Search for the cell housing the specified text and yield its [x, y] center coordinate. 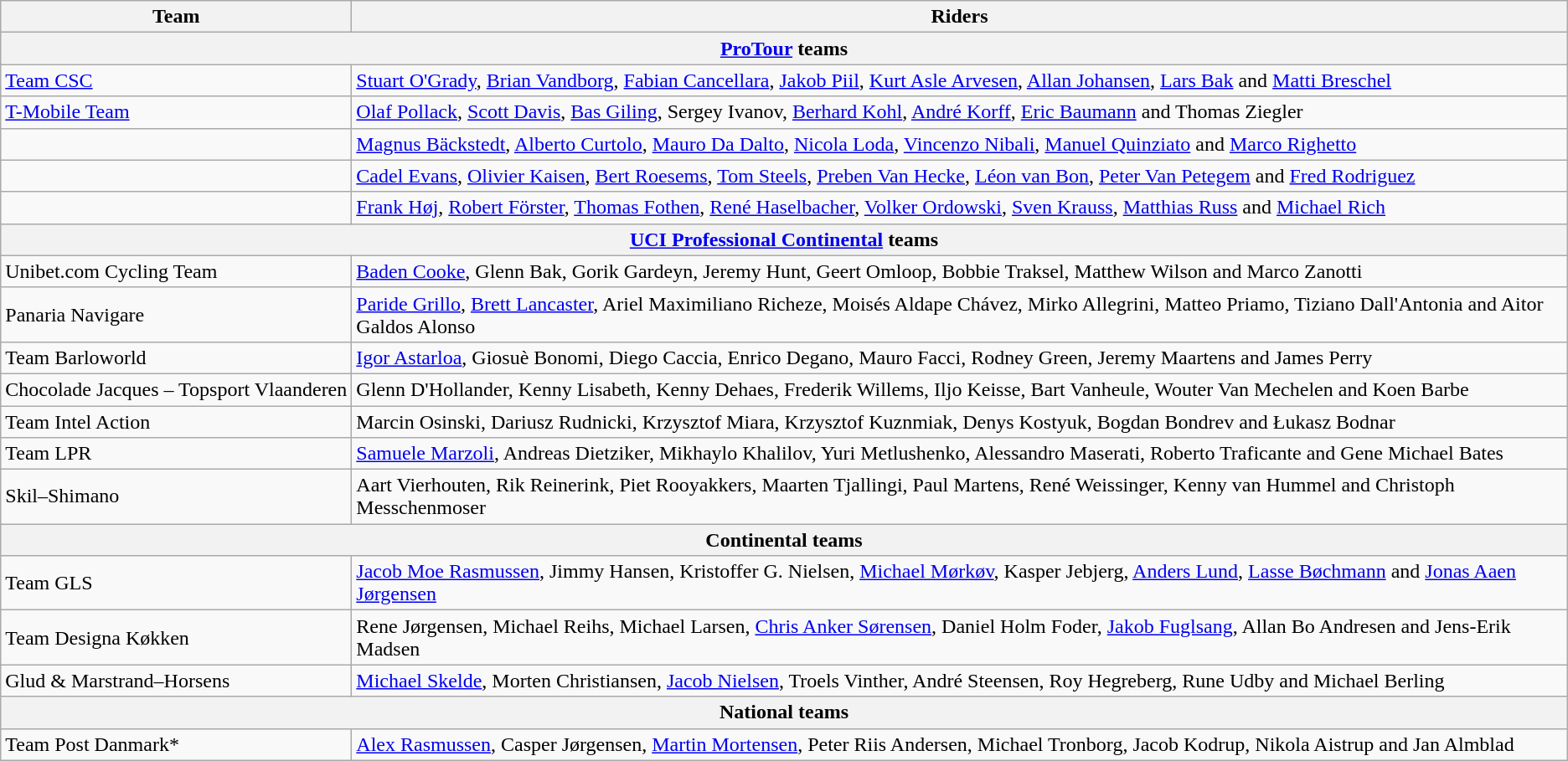
Frank Høj, Robert Förster, Thomas Fothen, René Haselbacher, Volker Ordowski, Sven Krauss, Matthias Russ and Michael Rich [960, 208]
Team Barloworld [176, 357]
Team Designa Køkken [176, 638]
Marcin Osinski, Dariusz Rudnicki, Krzysztof Miara, Krzysztof Kuznmiak, Denys Kostyuk, Bogdan Bondrev and Łukasz Bodnar [960, 421]
ProTour teams [784, 49]
Aart Vierhouten, Rik Reinerink, Piet Rooyakkers, Maarten Tjallingi, Paul Martens, René Weissinger, Kenny van Hummel and Christoph Messchenmoser [960, 497]
Team [176, 17]
Alex Rasmussen, Casper Jørgensen, Martin Mortensen, Peter Riis Andersen, Michael Tronborg, Jacob Kodrup, Nikola Aistrup and Jan Almblad [960, 744]
Samuele Marzoli, Andreas Dietziker, Mikhaylo Khalilov, Yuri Metlushenko, Alessandro Maserati, Roberto Traficante and Gene Michael Bates [960, 454]
Olaf Pollack, Scott Davis, Bas Giling, Sergey Ivanov, Berhard Kohl, André Korff, Eric Baumann and Thomas Ziegler [960, 112]
Jacob Moe Rasmussen, Jimmy Hansen, Kristoffer G. Nielsen, Michael Mørkøv, Kasper Jebjerg, Anders Lund, Lasse Bøchmann and Jonas Aaen Jørgensen [960, 583]
UCI Professional Continental teams [784, 239]
Continental teams [784, 540]
Baden Cooke, Glenn Bak, Gorik Gardeyn, Jeremy Hunt, Geert Omloop, Bobbie Traksel, Matthew Wilson and Marco Zanotti [960, 271]
Team LPR [176, 454]
Stuart O'Grady, Brian Vandborg, Fabian Cancellara, Jakob Piil, Kurt Asle Arvesen, Allan Johansen, Lars Bak and Matti Breschel [960, 80]
Team Post Danmark* [176, 744]
National teams [784, 712]
Glenn D'Hollander, Kenny Lisabeth, Kenny Dehaes, Frederik Willems, Iljo Keisse, Bart Vanheule, Wouter Van Mechelen and Koen Barbe [960, 389]
Igor Astarloa, Giosuè Bonomi, Diego Caccia, Enrico Degano, Mauro Facci, Rodney Green, Jeremy Maartens and James Perry [960, 357]
T-Mobile Team [176, 112]
Glud & Marstrand–Horsens [176, 681]
Cadel Evans, Olivier Kaisen, Bert Roesems, Tom Steels, Preben Van Hecke, Léon van Bon, Peter Van Petegem and Fred Rodriguez [960, 176]
Riders [960, 17]
Rene Jørgensen, Michael Reihs, Michael Larsen, Chris Anker Sørensen, Daniel Holm Foder, Jakob Fuglsang, Allan Bo Andresen and Jens-Erik Madsen [960, 638]
Team Intel Action [176, 421]
Panaria Navigare [176, 315]
Magnus Bäckstedt, Alberto Curtolo, Mauro Da Dalto, Nicola Loda, Vincenzo Nibali, Manuel Quinziato and Marco Righetto [960, 144]
Unibet.com Cycling Team [176, 271]
Chocolade Jacques – Topsport Vlaanderen [176, 389]
Michael Skelde, Morten Christiansen, Jacob Nielsen, Troels Vinther, André Steensen, Roy Hegreberg, Rune Udby and Michael Berling [960, 681]
Skil–Shimano [176, 497]
Team GLS [176, 583]
Team CSC [176, 80]
